For the text-containing cell, return its midpoint in [X, Y] coordinate format. 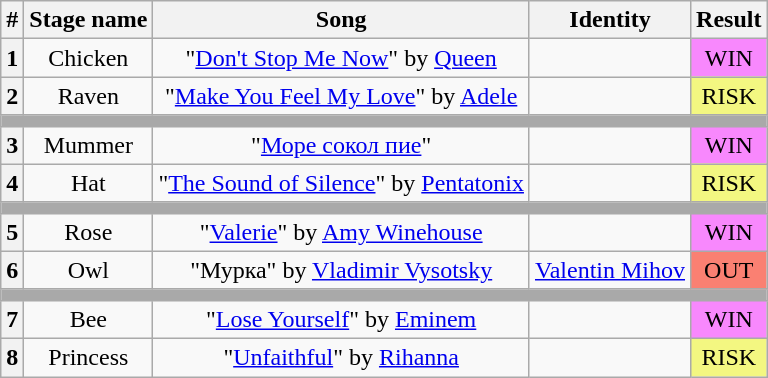
Rose [88, 232]
"Unfaithful" by Rihanna [342, 357]
"Don't Stop Me Now" by Queen [342, 58]
8 [12, 357]
Song [342, 20]
"Make You Feel My Love" by Adele [342, 96]
6 [12, 270]
Stage name [88, 20]
3 [12, 145]
Raven [88, 96]
Hat [88, 183]
Owl [88, 270]
7 [12, 319]
Valentin Mihov [610, 270]
4 [12, 183]
Result [729, 20]
"Valerie" by Amy Winehouse [342, 232]
Bee [88, 319]
2 [12, 96]
Mummer [88, 145]
"Море сокол пие" [342, 145]
Chicken [88, 58]
"The Sound of Silence" by Pentatonix [342, 183]
"Lose Yourself" by Eminem [342, 319]
OUT [729, 270]
"Мурка" by Vladimir Vysotsky [342, 270]
# [12, 20]
5 [12, 232]
Identity [610, 20]
Princess [88, 357]
1 [12, 58]
